Return the [X, Y] coordinate for the center point of the cell that contains the specified text.  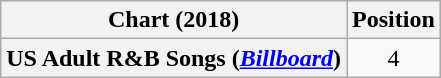
4 [394, 58]
US Adult R&B Songs (Billboard) [174, 58]
Position [394, 20]
Chart (2018) [174, 20]
